Return the (X, Y) coordinate for the center point of the cell that contains the specified text.  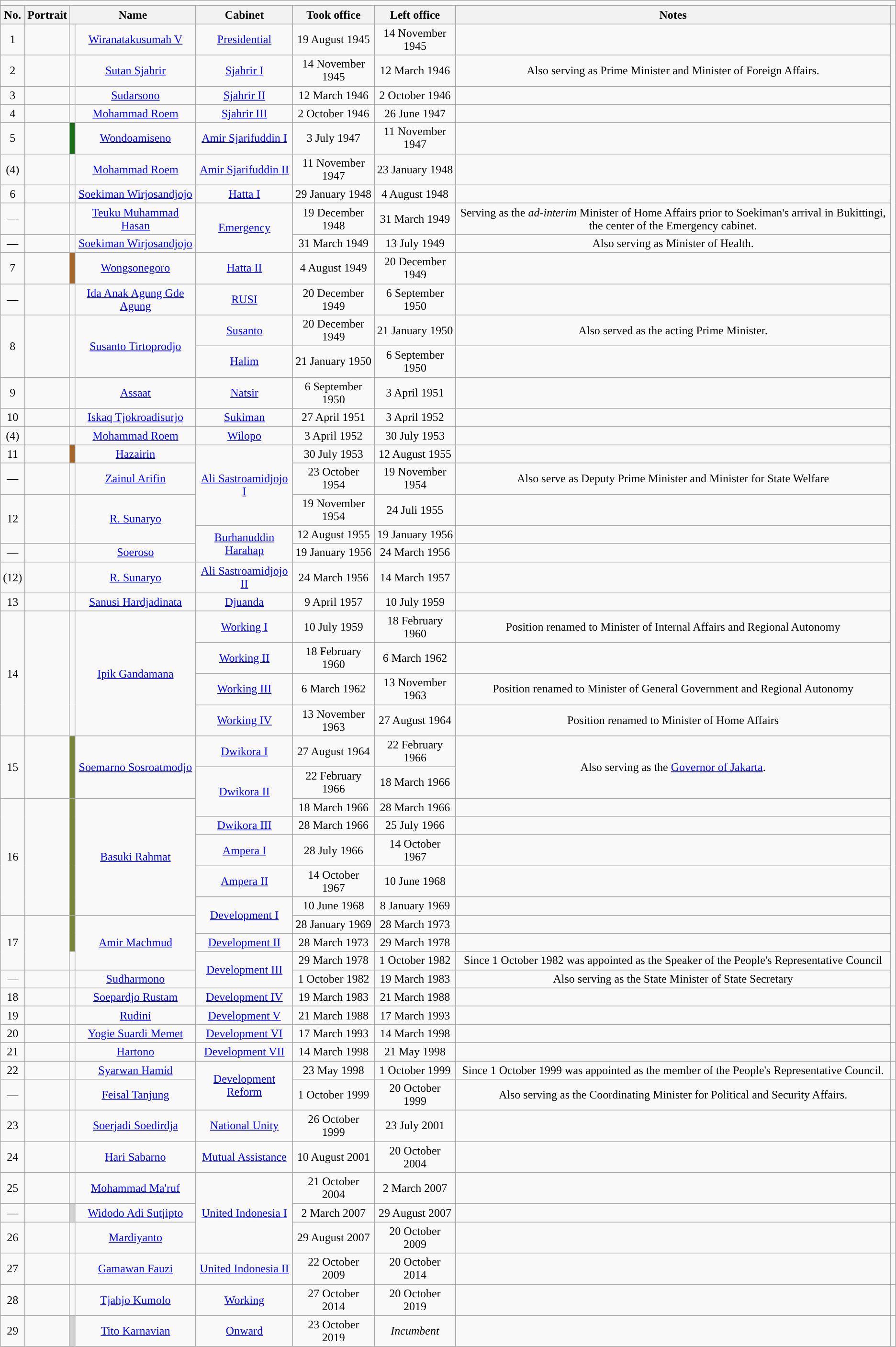
Wilopo (244, 436)
Rudini (136, 1015)
22 October 2009 (334, 1269)
Working I (244, 626)
23 July 2001 (415, 1126)
Development VI (244, 1033)
12 (12, 519)
Left office (415, 15)
Dwikora II (244, 792)
Hazairin (136, 454)
Tito Karnavian (136, 1331)
United Indonesia I (244, 1213)
Ali Sastroamidjojo I (244, 485)
Mardiyanto (136, 1237)
Assaat (136, 393)
23 (12, 1126)
No. (12, 15)
Development V (244, 1015)
Iskaq Tjokroadisurjo (136, 418)
Ali Sastroamidjojo II (244, 577)
Ampera II (244, 881)
23 May 1998 (334, 1070)
14 (12, 673)
Position renamed to Minister of Internal Affairs and Regional Autonomy (673, 626)
21 October 2004 (334, 1189)
Soeroso (136, 553)
Dwikora III (244, 826)
Natsir (244, 393)
Cabinet (244, 15)
Working (244, 1300)
24 Juli 1955 (415, 509)
Serving as the ad-interim Minister of Home Affairs prior to Soekiman's arrival in Bukittingi, the center of the Emergency cabinet. (673, 218)
21 (12, 1052)
Also serving as the Coordinating Minister for Political and Security Affairs. (673, 1095)
United Indonesia II (244, 1269)
RUSI (244, 299)
Working II (244, 658)
27 (12, 1269)
28 January 1969 (334, 924)
Notes (673, 15)
19 August 1945 (334, 39)
20 October 2019 (415, 1300)
2 (12, 71)
7 (12, 268)
Development IV (244, 997)
3 (12, 95)
19 (12, 1015)
Position renamed to Minister of General Government and Regional Autonomy (673, 689)
11 (12, 454)
Development III (244, 970)
Wiranatakusumah V (136, 39)
3 April 1951 (415, 393)
Also serving as the State Minister of State Secretary (673, 979)
20 October 2004 (415, 1157)
Teuku Muhammad Hasan (136, 218)
Sukiman (244, 418)
Amir Sjarifuddin II (244, 170)
Development VII (244, 1052)
Dwikora I (244, 752)
Working IV (244, 720)
Basuki Rahmat (136, 857)
22 (12, 1070)
16 (12, 857)
24 (12, 1157)
10 (12, 418)
Sjahrir II (244, 95)
Widodo Adi Sutjipto (136, 1213)
Hatta II (244, 268)
Also served as the acting Prime Minister. (673, 330)
Sjahrir III (244, 113)
Feisal Tanjung (136, 1095)
Gamawan Fauzi (136, 1269)
Syarwan Hamid (136, 1070)
18 (12, 997)
23 October 1954 (334, 479)
20 (12, 1033)
23 January 1948 (415, 170)
19 December 1948 (334, 218)
20 October 2009 (415, 1237)
10 August 2001 (334, 1157)
Portrait (47, 15)
Ipik Gandamana (136, 673)
Mutual Assistance (244, 1157)
Also serve as Deputy Prime Minister and Minister for State Welfare (673, 479)
8 January 1969 (415, 906)
Also serving as the Governor of Jakarta. (673, 767)
26 October 1999 (334, 1126)
Hartono (136, 1052)
Hatta I (244, 194)
Hari Sabarno (136, 1157)
Soerjadi Soedirdja (136, 1126)
Mohammad Ma'ruf (136, 1189)
Presidential (244, 39)
15 (12, 767)
Sanusi Hardjadinata (136, 602)
Tjahjo Kumolo (136, 1300)
26 June 1947 (415, 113)
20 October 2014 (415, 1269)
5 (12, 138)
25 July 1966 (415, 826)
13 (12, 602)
13 July 1949 (415, 243)
28 July 1966 (334, 850)
Amir Sjarifuddin I (244, 138)
17 (12, 942)
Sutan Sjahrir (136, 71)
Sudarsono (136, 95)
4 August 1948 (415, 194)
9 April 1957 (334, 602)
Emergency (244, 228)
Halim (244, 362)
Name (133, 15)
Susanto (244, 330)
Development Reform (244, 1086)
Also serving as Prime Minister and Minister of Foreign Affairs. (673, 71)
8 (12, 346)
National Unity (244, 1126)
6 (12, 194)
Sjahrir I (244, 71)
Soepardjo Rustam (136, 997)
28 (12, 1300)
Ida Anak Agung Gde Agung (136, 299)
27 April 1951 (334, 418)
Djuanda (244, 602)
4 (12, 113)
Onward (244, 1331)
Working III (244, 689)
Took office (334, 15)
Amir Machmud (136, 942)
4 August 1949 (334, 268)
14 March 1957 (415, 577)
Development I (244, 915)
23 October 2019 (334, 1331)
21 May 1998 (415, 1052)
Wongsonegoro (136, 268)
Zainul Arifin (136, 479)
Position renamed to Minister of Home Affairs (673, 720)
Soemarno Sosroatmodjo (136, 767)
Ampera I (244, 850)
Sudharmono (136, 979)
Burhanuddin Harahap (244, 543)
Development II (244, 942)
29 (12, 1331)
Also serving as Minister of Health. (673, 243)
3 July 1947 (334, 138)
9 (12, 393)
Since 1 October 1982 was appointed as the Speaker of the People's Representative Council (673, 961)
Incumbent (415, 1331)
26 (12, 1237)
1 (12, 39)
27 October 2014 (334, 1300)
Susanto Tirtoprodjo (136, 346)
Wondoamiseno (136, 138)
20 October 1999 (415, 1095)
Since 1 October 1999 was appointed as the member of the People's Representative Council. (673, 1070)
Yogie Suardi Memet (136, 1033)
25 (12, 1189)
(12) (12, 577)
29 January 1948 (334, 194)
